Locate the cell with the specified text and output its (x, y) center coordinate. 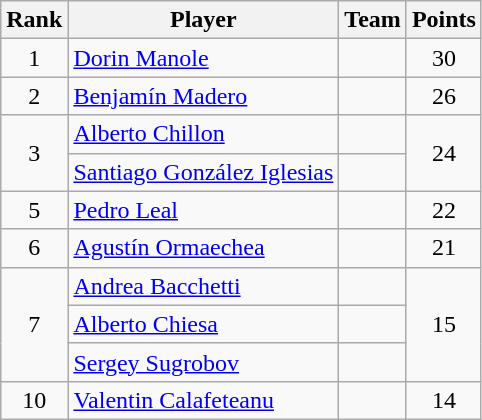
Alberto Chillon (204, 134)
24 (444, 153)
Andrea Bacchetti (204, 286)
15 (444, 324)
Alberto Chiesa (204, 324)
10 (34, 400)
6 (34, 248)
30 (444, 58)
Sergey Sugrobov (204, 362)
Rank (34, 20)
Player (204, 20)
Santiago González Iglesias (204, 172)
3 (34, 153)
7 (34, 324)
26 (444, 96)
2 (34, 96)
5 (34, 210)
Points (444, 20)
Valentin Calafeteanu (204, 400)
22 (444, 210)
Agustín Ormaechea (204, 248)
14 (444, 400)
21 (444, 248)
Pedro Leal (204, 210)
Benjamín Madero (204, 96)
Team (373, 20)
1 (34, 58)
Dorin Manole (204, 58)
